Provide the (x, y) coordinate of the cell's center where the given text is located.  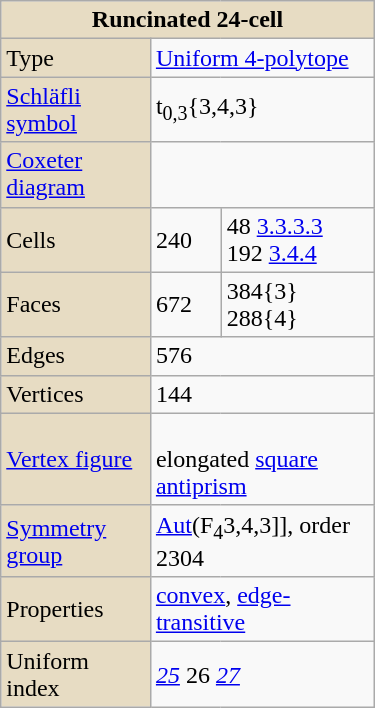
Cells (76, 240)
elongated square antiprism (262, 459)
Vertices (76, 394)
Vertex figure (76, 459)
convex, edge-transitive (262, 610)
Schläfli symbol (76, 110)
Runcinated 24-cell (188, 20)
144 (262, 394)
Symmetry group (76, 540)
Properties (76, 610)
Uniform 4-polytope (262, 58)
Edges (76, 356)
Faces (76, 304)
t0,3{3,4,3} (262, 110)
576 (262, 356)
Coxeter diagram (76, 174)
240 (186, 240)
384{3}288{4} (298, 304)
672 (186, 304)
Type (76, 58)
25 26 27 (262, 674)
Aut(F43,4,3]], order 2304 (262, 540)
Uniform index (76, 674)
48 3.3.3.3192 3.4.4 (298, 240)
